Search for the cell housing the specified text and yield its [x, y] center coordinate. 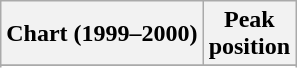
Peakposition [249, 34]
Chart (1999–2000) [102, 34]
